Determine the (X, Y) coordinate at the center of the cell enclosing the given text.  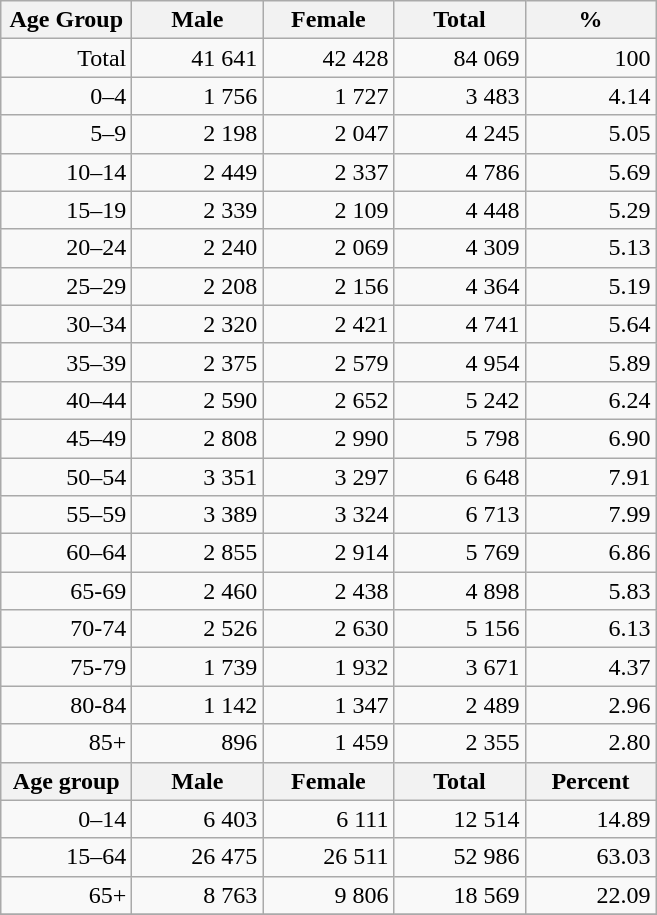
22.09 (590, 895)
5.83 (590, 591)
2 320 (198, 324)
0–14 (66, 819)
2 156 (328, 286)
896 (198, 743)
2 990 (328, 438)
7.91 (590, 477)
4.14 (590, 96)
5.64 (590, 324)
15–19 (66, 210)
6 111 (328, 819)
2 914 (328, 553)
2 109 (328, 210)
2 526 (198, 629)
Age Group (66, 20)
2 460 (198, 591)
5 798 (460, 438)
2 339 (198, 210)
6 713 (460, 515)
2 855 (198, 553)
42 428 (328, 58)
10–14 (66, 172)
2 449 (198, 172)
65+ (66, 895)
2 337 (328, 172)
6.86 (590, 553)
5.19 (590, 286)
50–54 (66, 477)
2 421 (328, 324)
Percent (590, 781)
25–29 (66, 286)
12 514 (460, 819)
1 347 (328, 705)
3 297 (328, 477)
5.89 (590, 362)
4 245 (460, 134)
6.24 (590, 400)
1 756 (198, 96)
5.13 (590, 248)
2 198 (198, 134)
3 351 (198, 477)
30–34 (66, 324)
70-74 (66, 629)
52 986 (460, 857)
5.05 (590, 134)
2.80 (590, 743)
4 741 (460, 324)
65-69 (66, 591)
5 156 (460, 629)
3 483 (460, 96)
2 375 (198, 362)
14.89 (590, 819)
3 671 (460, 667)
2 355 (460, 743)
5.29 (590, 210)
1 142 (198, 705)
80-84 (66, 705)
9 806 (328, 895)
5–9 (66, 134)
2 579 (328, 362)
100 (590, 58)
2 652 (328, 400)
5 242 (460, 400)
5 769 (460, 553)
2 240 (198, 248)
6.13 (590, 629)
7.99 (590, 515)
3 324 (328, 515)
Age group (66, 781)
84 069 (460, 58)
4 898 (460, 591)
63.03 (590, 857)
1 459 (328, 743)
2 047 (328, 134)
85+ (66, 743)
2 590 (198, 400)
75-79 (66, 667)
% (590, 20)
4 954 (460, 362)
15–64 (66, 857)
1 739 (198, 667)
55–59 (66, 515)
6 403 (198, 819)
2 069 (328, 248)
26 475 (198, 857)
3 389 (198, 515)
4.37 (590, 667)
40–44 (66, 400)
1 727 (328, 96)
4 309 (460, 248)
2 489 (460, 705)
26 511 (328, 857)
4 786 (460, 172)
4 364 (460, 286)
45–49 (66, 438)
35–39 (66, 362)
18 569 (460, 895)
41 641 (198, 58)
2 438 (328, 591)
6 648 (460, 477)
60–64 (66, 553)
4 448 (460, 210)
1 932 (328, 667)
0–4 (66, 96)
2.96 (590, 705)
5.69 (590, 172)
20–24 (66, 248)
2 630 (328, 629)
2 808 (198, 438)
8 763 (198, 895)
6.90 (590, 438)
2 208 (198, 286)
